Return the (x, y) coordinate for the center point of the cell that contains the specified text.  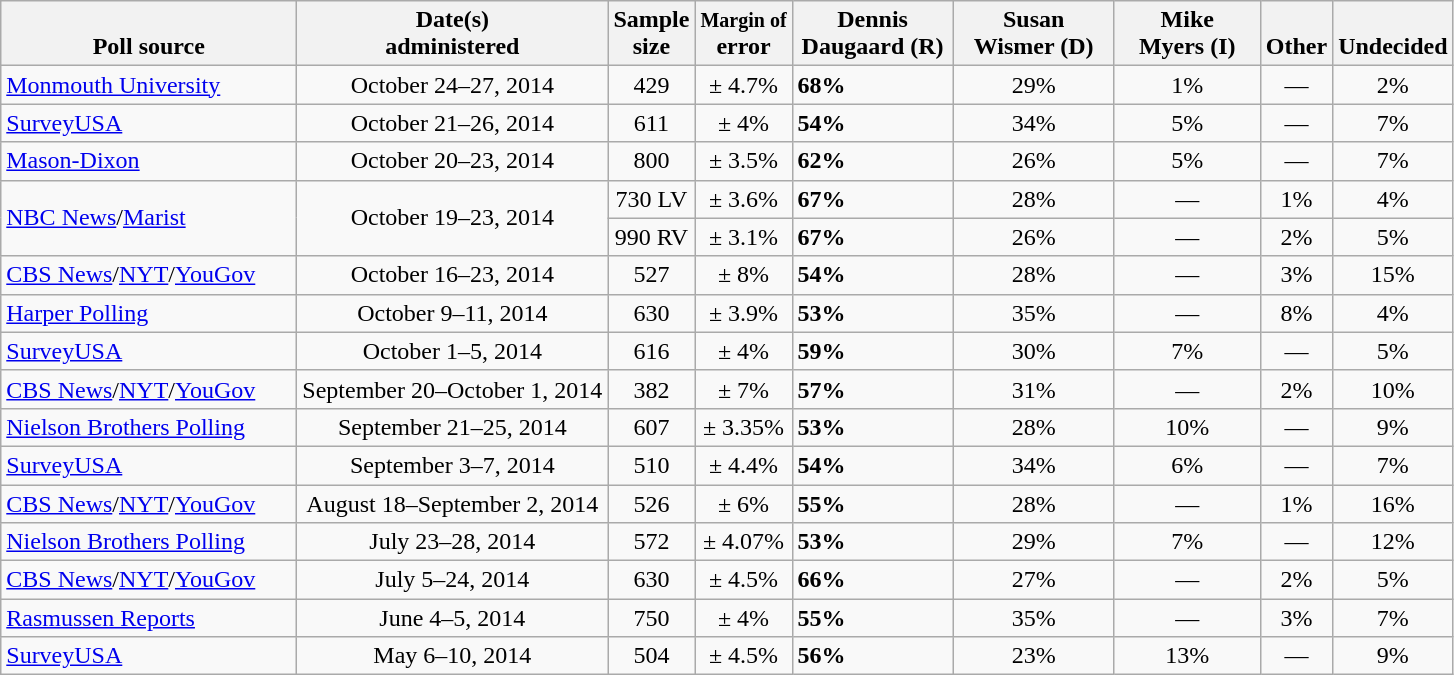
± 3.35% (744, 427)
62% (872, 161)
Mason-Dixon (149, 161)
October 24–27, 2014 (452, 85)
October 19–23, 2014 (452, 218)
27% (1034, 580)
± 4.4% (744, 465)
510 (652, 465)
± 6% (744, 503)
± 4.7% (744, 85)
October 1–5, 2014 (452, 351)
September 3–7, 2014 (452, 465)
730 LV (652, 199)
July 23–28, 2014 (452, 542)
SusanWismer (D) (1034, 34)
± 7% (744, 389)
Rasmussen Reports (149, 618)
DennisDaugaard (R) (872, 34)
± 3.9% (744, 313)
429 (652, 85)
± 4.07% (744, 542)
6% (1187, 465)
Poll source (149, 34)
31% (1034, 389)
Margin oferror (744, 34)
504 (652, 656)
527 (652, 275)
± 3.5% (744, 161)
October 16–23, 2014 (452, 275)
September 21–25, 2014 (452, 427)
15% (1393, 275)
616 (652, 351)
56% (872, 656)
30% (1034, 351)
13% (1187, 656)
611 (652, 123)
382 (652, 389)
800 (652, 161)
66% (872, 580)
16% (1393, 503)
± 3.6% (744, 199)
57% (872, 389)
12% (1393, 542)
Samplesize (652, 34)
Date(s)administered (452, 34)
August 18–September 2, 2014 (452, 503)
990 RV (652, 237)
± 3.1% (744, 237)
607 (652, 427)
May 6–10, 2014 (452, 656)
572 (652, 542)
September 20–October 1, 2014 (452, 389)
± 8% (744, 275)
59% (872, 351)
Harper Polling (149, 313)
October 20–23, 2014 (452, 161)
NBC News/Marist (149, 218)
Undecided (1393, 34)
October 21–26, 2014 (452, 123)
June 4–5, 2014 (452, 618)
68% (872, 85)
750 (652, 618)
July 5–24, 2014 (452, 580)
MikeMyers (I) (1187, 34)
Monmouth University (149, 85)
526 (652, 503)
October 9–11, 2014 (452, 313)
23% (1034, 656)
Other (1296, 34)
8% (1296, 313)
